Find where the given text appears and provide that cell's center as [X, Y] coordinate. 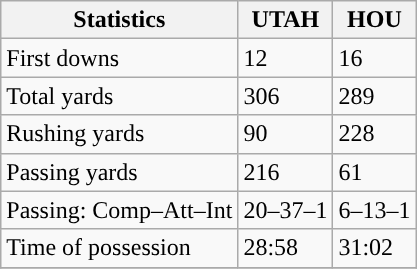
289 [374, 96]
20–37–1 [286, 210]
61 [374, 172]
6–13–1 [374, 210]
Rushing yards [120, 134]
228 [374, 134]
12 [286, 58]
Total yards [120, 96]
16 [374, 58]
90 [286, 134]
UTAH [286, 20]
Statistics [120, 20]
28:58 [286, 248]
306 [286, 96]
31:02 [374, 248]
HOU [374, 20]
Passing yards [120, 172]
First downs [120, 58]
Time of possession [120, 248]
216 [286, 172]
Passing: Comp–Att–Int [120, 210]
